Locate the cell with the specified text and output its [X, Y] center coordinate. 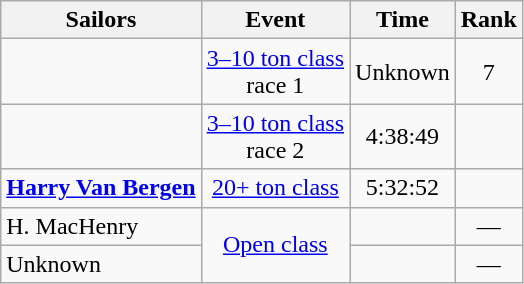
Harry Van Bergen [101, 188]
7 [488, 72]
Time [403, 20]
Open class [275, 245]
3–10 ton class race 2 [275, 136]
4:38:49 [403, 136]
20+ ton class [275, 188]
Event [275, 20]
Sailors [101, 20]
3–10 ton class race 1 [275, 72]
H. MacHenry [101, 226]
5:32:52 [403, 188]
Rank [488, 20]
